Scan for the cell matching the given text and deliver its [x, y] coordinate at center. 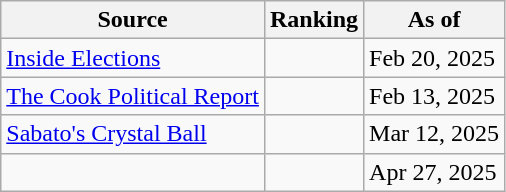
Source [133, 20]
Ranking [314, 20]
Feb 13, 2025 [434, 96]
Apr 27, 2025 [434, 172]
Inside Elections [133, 58]
As of [434, 20]
Sabato's Crystal Ball [133, 134]
Feb 20, 2025 [434, 58]
The Cook Political Report [133, 96]
Mar 12, 2025 [434, 134]
